For the text-containing cell, return its midpoint in [X, Y] coordinate format. 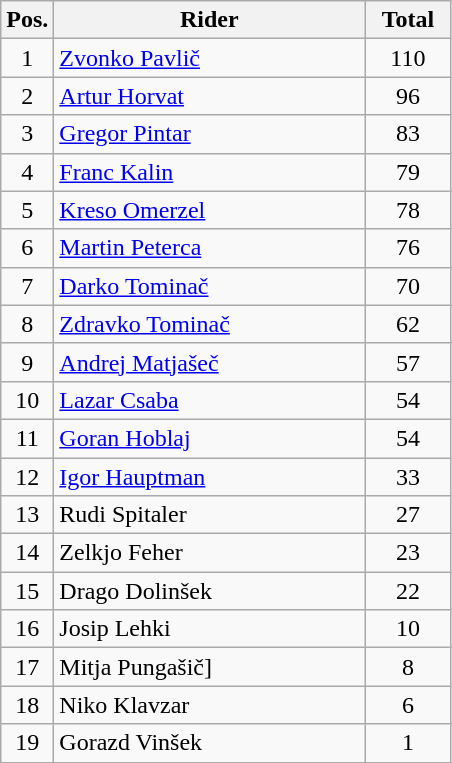
Andrej Matjašeč [210, 362]
7 [28, 286]
9 [28, 362]
17 [28, 667]
Martin Peterca [210, 248]
Lazar Csaba [210, 400]
16 [28, 629]
Gorazd Vinšek [210, 743]
79 [408, 172]
Igor Hauptman [210, 477]
2 [28, 96]
110 [408, 58]
22 [408, 591]
Niko Klavzar [210, 705]
15 [28, 591]
78 [408, 210]
Zdravko Tominač [210, 324]
Gregor Pintar [210, 134]
11 [28, 438]
Kreso Omerzel [210, 210]
Artur Horvat [210, 96]
12 [28, 477]
5 [28, 210]
Pos. [28, 20]
Drago Dolinšek [210, 591]
33 [408, 477]
27 [408, 515]
13 [28, 515]
Zelkjo Feher [210, 553]
96 [408, 96]
Mitja Pungašič] [210, 667]
19 [28, 743]
4 [28, 172]
70 [408, 286]
3 [28, 134]
Darko Tominač [210, 286]
76 [408, 248]
Franc Kalin [210, 172]
14 [28, 553]
Rudi Spitaler [210, 515]
Zvonko Pavlič [210, 58]
62 [408, 324]
Josip Lehki [210, 629]
57 [408, 362]
23 [408, 553]
Total [408, 20]
83 [408, 134]
18 [28, 705]
Rider [210, 20]
Goran Hoblaj [210, 438]
